Provide the [x, y] coordinate of the cell's center where the given text is located.  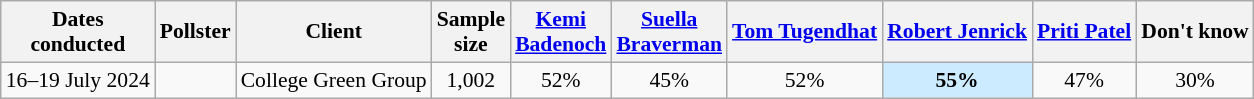
Datesconducted [78, 32]
Tom Tugendhat [804, 32]
1,002 [471, 80]
SuellaBraverman [669, 32]
College Green Group [334, 80]
45% [669, 80]
Samplesize [471, 32]
Robert Jenrick [957, 32]
KemiBadenoch [560, 32]
Client [334, 32]
55% [957, 80]
Don't know [1194, 32]
Pollster [196, 32]
Priti Patel [1084, 32]
30% [1194, 80]
47% [1084, 80]
16–19 July 2024 [78, 80]
